Capture the cell that displays the provided text and extract its [x, y] central coordinate. 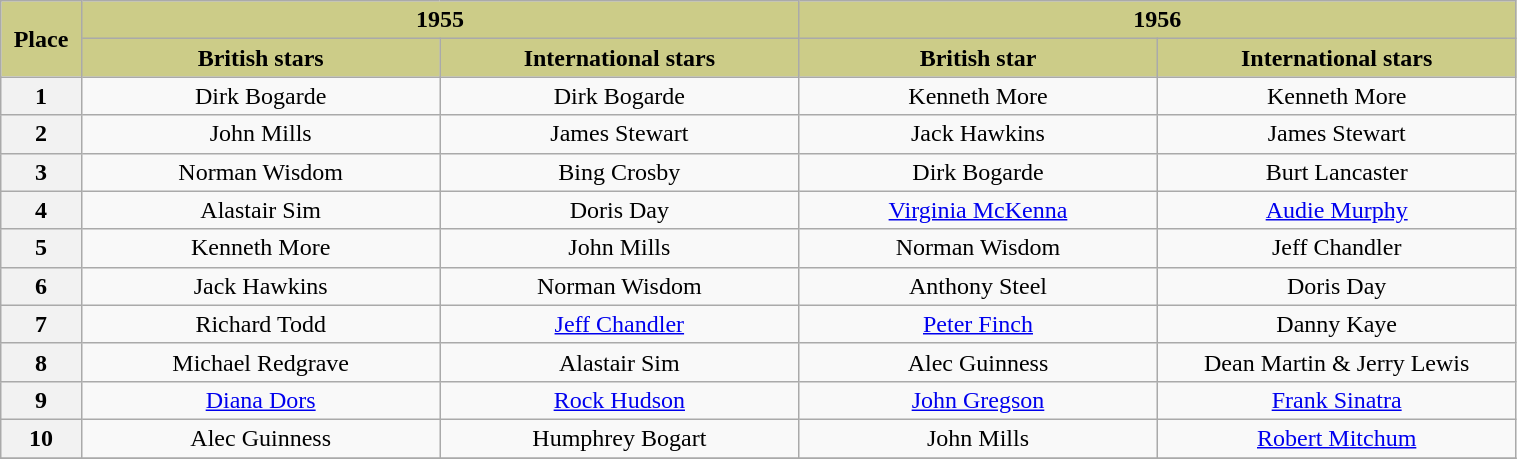
Robert Mitchum [1336, 438]
British star [978, 58]
Humphrey Bogart [620, 438]
Virginia McKenna [978, 210]
9 [42, 400]
7 [42, 324]
Place [42, 39]
Bing Crosby [620, 172]
Michael Redgrave [260, 362]
3 [42, 172]
Audie Murphy [1336, 210]
British stars [260, 58]
2 [42, 134]
5 [42, 248]
Peter Finch [978, 324]
John Gregson [978, 400]
Danny Kaye [1336, 324]
6 [42, 286]
Richard Todd [260, 324]
1955 [440, 20]
4 [42, 210]
Frank Sinatra [1336, 400]
Burt Lancaster [1336, 172]
Diana Dors [260, 400]
Anthony Steel [978, 286]
10 [42, 438]
Rock Hudson [620, 400]
1 [42, 96]
1956 [1158, 20]
8 [42, 362]
Dean Martin & Jerry Lewis [1336, 362]
